Return (x, y) of the center of cell containing provided text 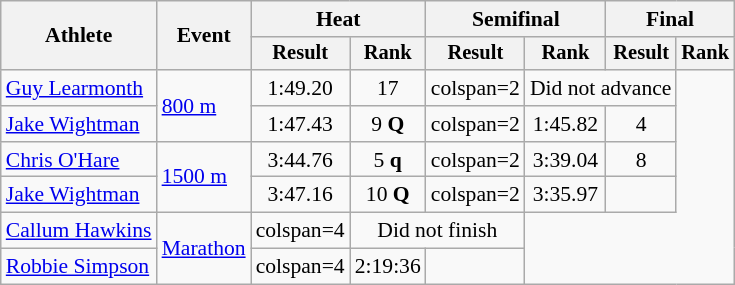
1:47.43 (300, 124)
800 m (204, 106)
4 (641, 124)
2:19:36 (388, 267)
Chris O'Hare (79, 160)
1:49.20 (300, 88)
Semifinal (516, 19)
Did not advance (601, 88)
10 Q (388, 195)
3:47.16 (300, 195)
Guy Learmonth (79, 88)
Event (204, 36)
1:45.82 (566, 124)
1500 m (204, 178)
Athlete (79, 36)
Marathon (204, 248)
Did not finish (438, 231)
9 Q (388, 124)
3:35.97 (566, 195)
17 (388, 88)
Robbie Simpson (79, 267)
Heat (338, 19)
5 q (388, 160)
3:39.04 (566, 160)
Final (670, 19)
Callum Hawkins (79, 231)
3:44.76 (300, 160)
8 (641, 160)
